For the text-containing cell, return its midpoint in [X, Y] coordinate format. 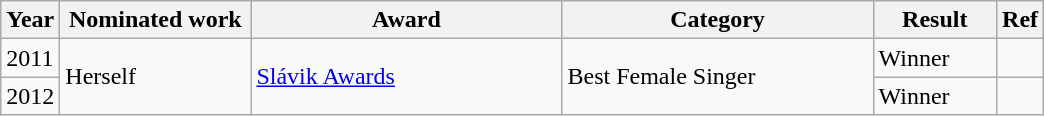
Nominated work [156, 20]
2011 [30, 58]
Herself [156, 77]
2012 [30, 96]
Year [30, 20]
Best Female Singer [718, 77]
Result [935, 20]
Slávik Awards [406, 77]
Award [406, 20]
Ref [1020, 20]
Category [718, 20]
